For the text-containing cell, return its midpoint in [x, y] coordinate format. 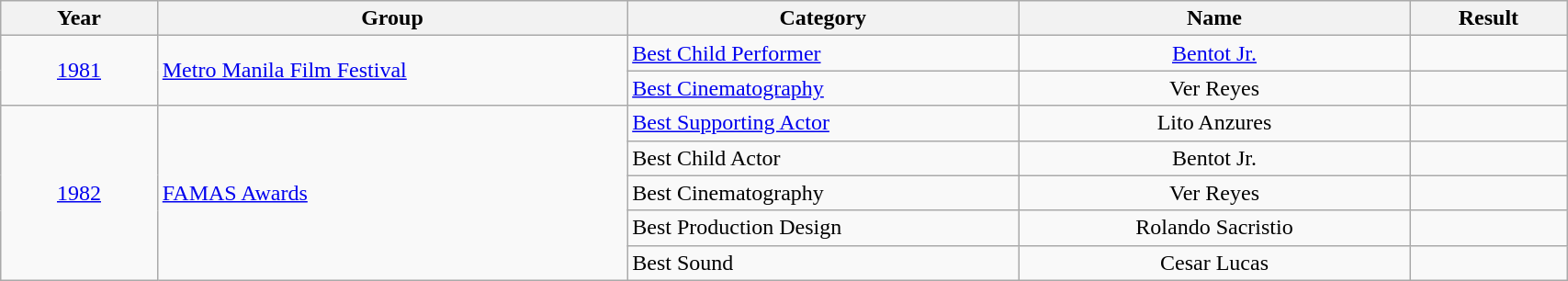
Metro Manila Film Festival [391, 71]
1982 [79, 193]
Lito Anzures [1214, 123]
1981 [79, 71]
Group [391, 18]
Best Production Design [823, 228]
Best Supporting Actor [823, 123]
Result [1488, 18]
Best Sound [823, 263]
Year [79, 18]
Category [823, 18]
Rolando Sacristio [1214, 228]
Best Child Actor [823, 158]
Best Child Performer [823, 53]
Name [1214, 18]
Cesar Lucas [1214, 263]
FAMAS Awards [391, 193]
